For the text-containing cell, return its midpoint in (X, Y) coordinate format. 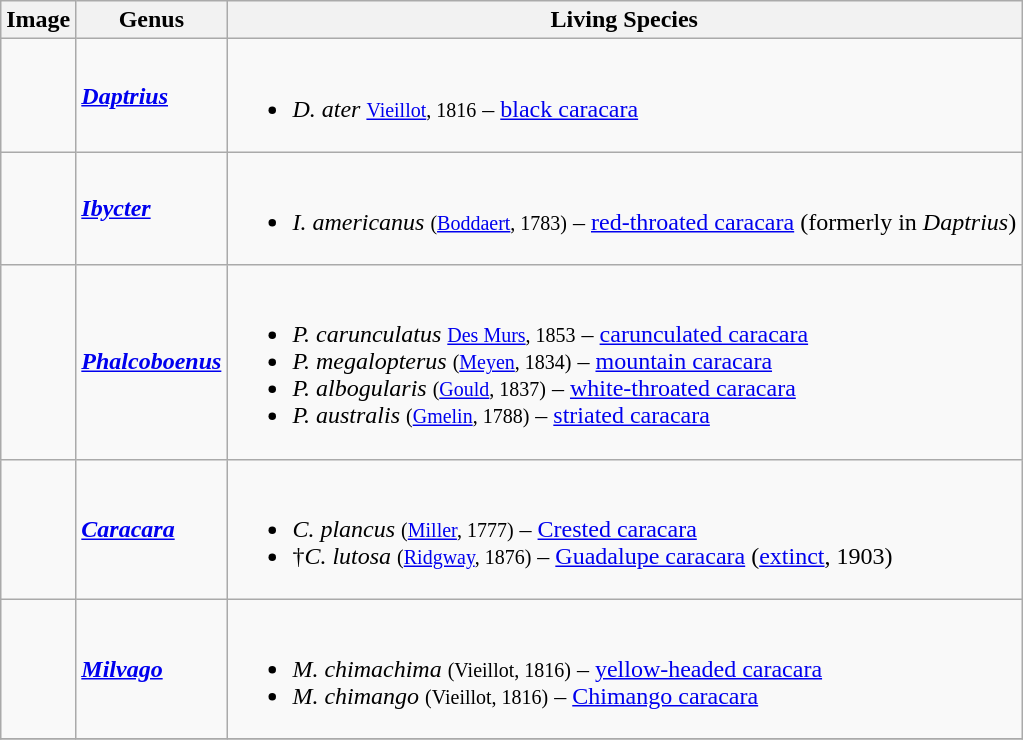
D. ater Vieillot, 1816 – black caracara (624, 96)
C. plancus (Miller, 1777) – Crested caracara†C. lutosa (Ridgway, 1876) – Guadalupe caracara (extinct, 1903) (624, 529)
Caracara (152, 529)
Milvago (152, 669)
Phalcoboenus (152, 362)
Living Species (624, 20)
Ibycter (152, 208)
Daptrius (152, 96)
M. chimachima (Vieillot, 1816) – yellow-headed caracaraM. chimango (Vieillot, 1816) – Chimango caracara (624, 669)
I. americanus (Boddaert, 1783) – red-throated caracara (formerly in Daptrius) (624, 208)
Image (38, 20)
Genus (152, 20)
